Identify which cell holds the provided text, then report its (X, Y) central coordinate. 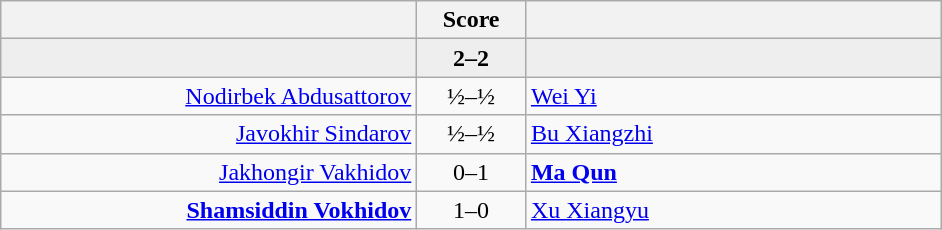
Score (472, 20)
0–1 (472, 172)
Wei Yi (733, 96)
Ma Qun (733, 172)
Shamsiddin Vokhidov (209, 210)
Bu Xiangzhi (733, 134)
2–2 (472, 58)
Jakhongir Vakhidov (209, 172)
Xu Xiangyu (733, 210)
Javokhir Sindarov (209, 134)
Nodirbek Abdusattorov (209, 96)
1–0 (472, 210)
